Detect which cell encompasses the target text, then output its (x, y) center coordinate. 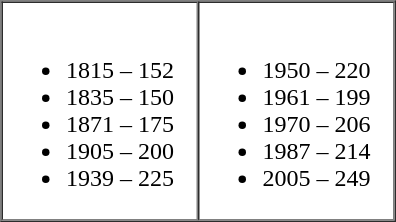
1950 – 2201961 – 1991970 – 2061987 – 2142005 – 249 (296, 112)
1815 – 1521835 – 1501871 – 1751905 – 2001939 – 225 (100, 112)
